Capture the cell that displays the provided text and extract its (X, Y) central coordinate. 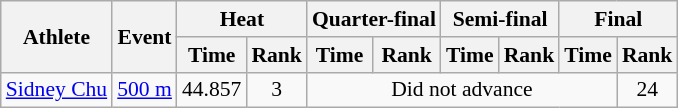
Final (618, 19)
500 m (144, 90)
44.857 (212, 90)
Semi-final (500, 19)
Did not advance (462, 90)
Quarter-final (374, 19)
3 (276, 90)
Sidney Chu (56, 90)
Athlete (56, 36)
Heat (242, 19)
24 (648, 90)
Event (144, 36)
